Output the [x, y] coordinate of the center of the cell containing the given text.  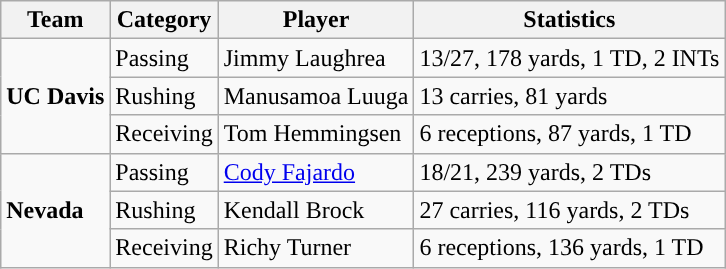
18/21, 239 yards, 2 TDs [570, 172]
Kendall Brock [316, 210]
Statistics [570, 20]
Team [56, 20]
Tom Hemmingsen [316, 134]
UC Davis [56, 96]
Nevada [56, 210]
Jimmy Laughrea [316, 58]
Cody Fajardo [316, 172]
6 receptions, 87 yards, 1 TD [570, 134]
Player [316, 20]
13 carries, 81 yards [570, 96]
6 receptions, 136 yards, 1 TD [570, 248]
Category [164, 20]
Manusamoa Luuga [316, 96]
13/27, 178 yards, 1 TD, 2 INTs [570, 58]
Richy Turner [316, 248]
27 carries, 116 yards, 2 TDs [570, 210]
